Detect which cell encompasses the target text, then output its (X, Y) center coordinate. 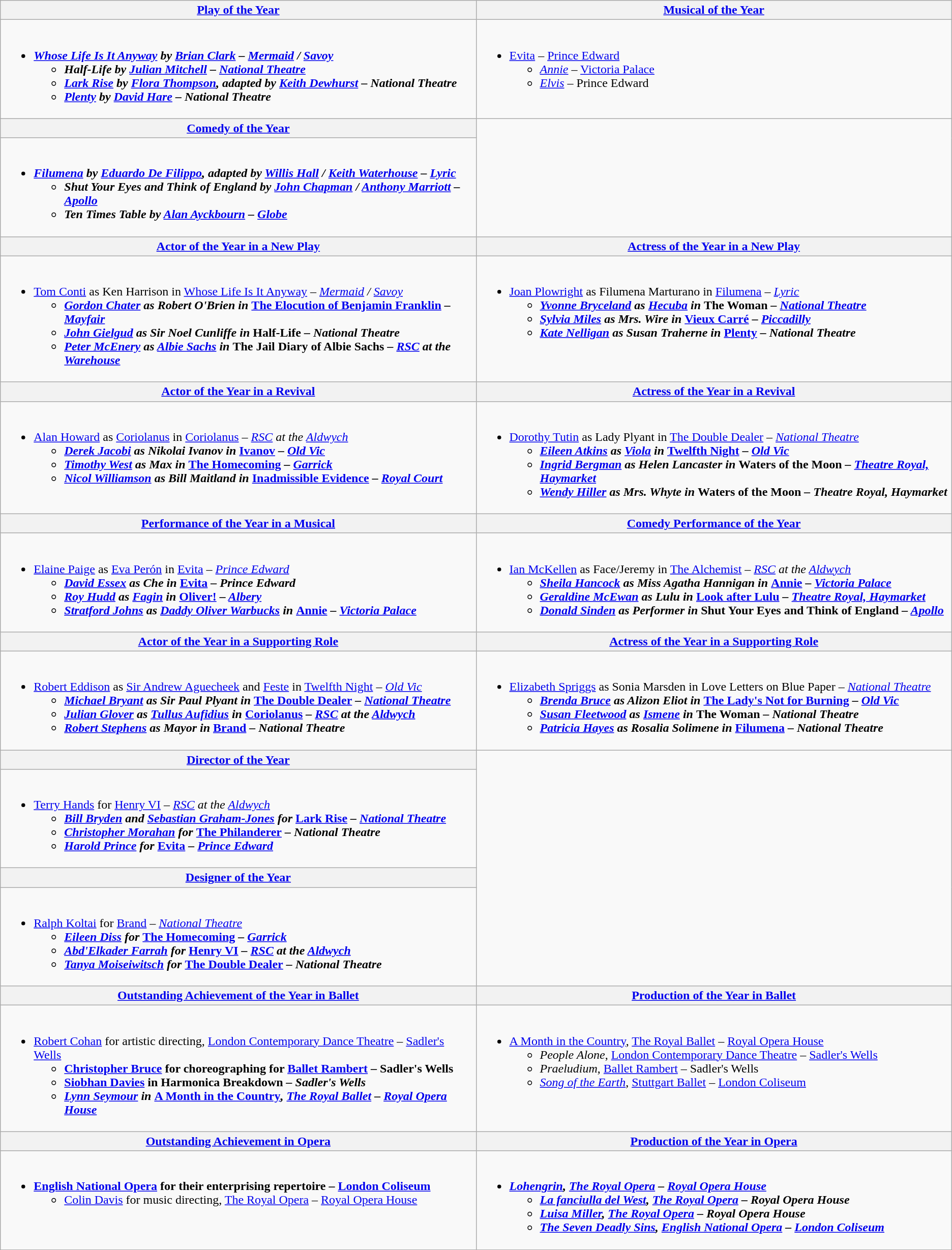
Actress of the Year in a New Play (714, 246)
Actor of the Year in a Supporting Role (238, 641)
Play of the Year (238, 10)
Production of the Year in Opera (714, 1141)
Outstanding Achievement in Opera (238, 1141)
Actress of the Year in a Revival (714, 392)
Actress of the Year in a Supporting Role (714, 641)
Evita – Prince EdwardAnnie – Victoria PalaceElvis – Prince Edward (714, 69)
Comedy of the Year (238, 128)
Performance of the Year in a Musical (238, 523)
Comedy Performance of the Year (714, 523)
English National Opera for their enterprising repertoire – London ColiseumColin Davis for music directing, The Royal Opera – Royal Opera House (238, 1200)
Actor of the Year in a New Play (238, 246)
Musical of the Year (714, 10)
Designer of the Year (238, 878)
Director of the Year (238, 759)
Outstanding Achievement of the Year in Ballet (238, 996)
Actor of the Year in a Revival (238, 392)
Production of the Year in Ballet (714, 996)
